Output the [x, y] coordinate of the center of the cell containing the given text.  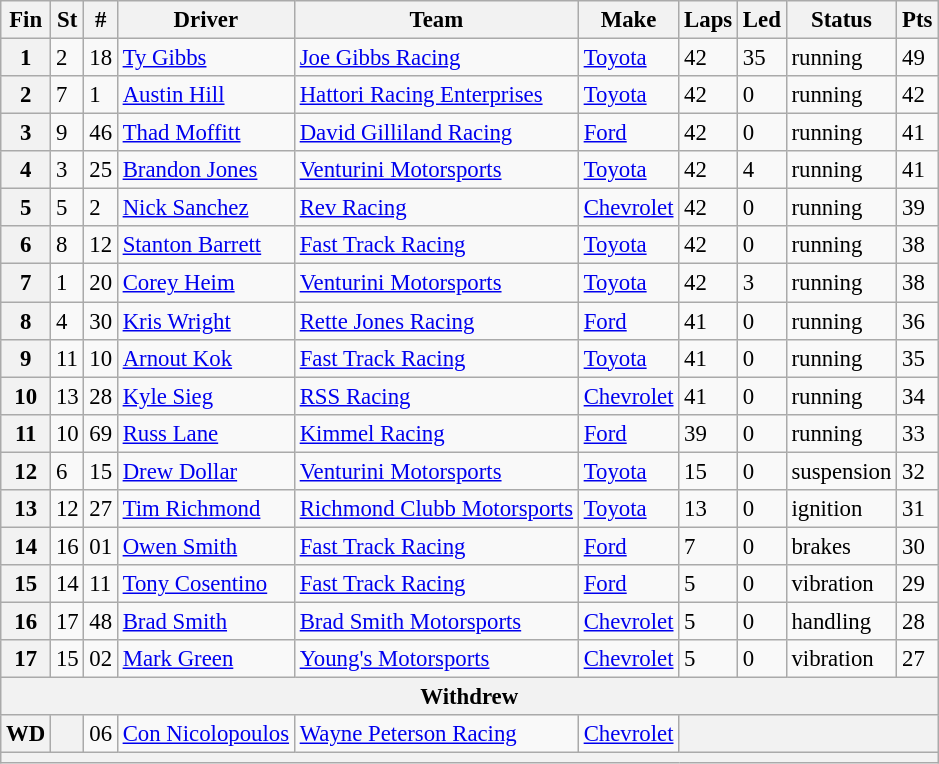
WD [26, 734]
Kyle Sieg [206, 396]
Pts [918, 20]
Arnout Kok [206, 358]
Owen Smith [206, 546]
46 [100, 133]
02 [100, 659]
69 [100, 433]
suspension [842, 471]
Russ Lane [206, 433]
Status [842, 20]
Con Nicolopoulos [206, 734]
36 [918, 321]
Rev Racing [436, 208]
Joe Gibbs Racing [436, 58]
Hattori Racing Enterprises [436, 95]
Kimmel Racing [436, 433]
Make [628, 20]
brakes [842, 546]
Driver [206, 20]
Stanton Barrett [206, 245]
20 [100, 283]
Laps [708, 20]
Led [762, 20]
49 [918, 58]
Fin [26, 20]
David Gilliland Racing [436, 133]
18 [100, 58]
Drew Dollar [206, 471]
Nick Sanchez [206, 208]
32 [918, 471]
Brad Smith Motorsports [436, 621]
25 [100, 170]
Wayne Peterson Racing [436, 734]
31 [918, 509]
01 [100, 546]
Ty Gibbs [206, 58]
Richmond Clubb Motorsports [436, 509]
St [68, 20]
Brandon Jones [206, 170]
RSS Racing [436, 396]
# [100, 20]
Rette Jones Racing [436, 321]
Young's Motorsports [436, 659]
ignition [842, 509]
Kris Wright [206, 321]
Austin Hill [206, 95]
Tony Cosentino [206, 584]
06 [100, 734]
Withdrew [470, 697]
Mark Green [206, 659]
34 [918, 396]
Tim Richmond [206, 509]
Team [436, 20]
Thad Moffitt [206, 133]
Brad Smith [206, 621]
handling [842, 621]
33 [918, 433]
48 [100, 621]
29 [918, 584]
Corey Heim [206, 283]
